From the cell containing the given text, extract its center point as [X, Y] coordinate. 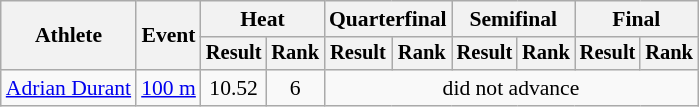
Final [636, 19]
100 m [168, 88]
Quarterfinal [388, 19]
10.52 [234, 88]
did not advance [511, 88]
6 [295, 88]
Athlete [68, 36]
Heat [262, 19]
Semifinal [514, 19]
Adrian Durant [68, 88]
Event [168, 36]
